Return the [X, Y] coordinate for the center point of the cell that contains the specified text.  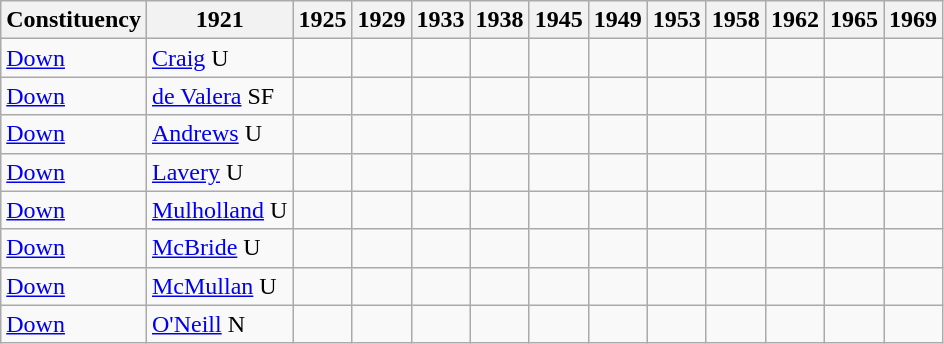
1929 [382, 20]
1965 [854, 20]
McBride U [219, 248]
Mulholland U [219, 210]
1953 [676, 20]
1945 [558, 20]
Andrews U [219, 134]
1938 [500, 20]
de Valera SF [219, 96]
Craig U [219, 58]
1949 [618, 20]
1933 [440, 20]
Lavery U [219, 172]
1958 [736, 20]
1921 [219, 20]
O'Neill N [219, 324]
Constituency [74, 20]
McMullan U [219, 286]
1969 [914, 20]
1962 [794, 20]
1925 [322, 20]
